Pinpoint the cell where the given text exists, returning its (X, Y) midpoint coordinate. 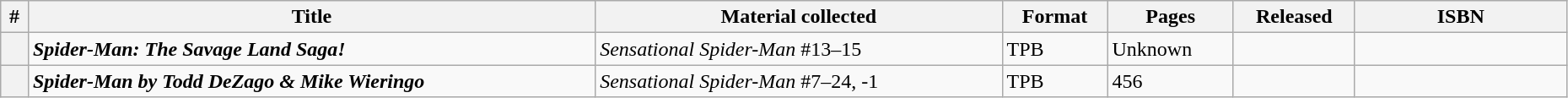
Sensational Spider-Man #7–24, -1 (799, 81)
Released (1294, 17)
ISBN (1461, 17)
456 (1171, 81)
Title (311, 17)
Pages (1171, 17)
Material collected (799, 17)
Spider-Man by Todd DeZago & Mike Wieringo (311, 81)
Sensational Spider-Man #13–15 (799, 49)
Spider-Man: The Savage Land Saga! (311, 49)
Format (1054, 17)
Unknown (1171, 49)
# (15, 17)
